For the text-containing cell, return its midpoint in [X, Y] coordinate format. 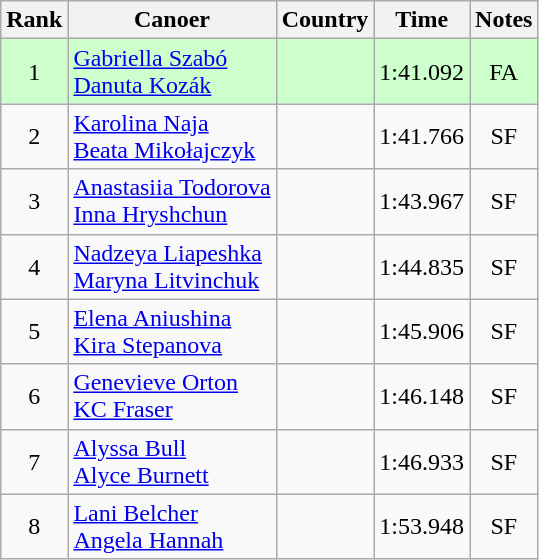
1 [34, 72]
6 [34, 396]
Notes [504, 20]
Karolina NajaBeata Mikołajczyk [172, 136]
1:46.933 [422, 462]
Time [422, 20]
Canoer [172, 20]
1:41.092 [422, 72]
8 [34, 526]
1:44.835 [422, 266]
1:53.948 [422, 526]
4 [34, 266]
FA [504, 72]
Anastasiia TodorovaInna Hryshchun [172, 202]
Genevieve OrtonKC Fraser [172, 396]
1:46.148 [422, 396]
Nadzeya LiapeshkaMaryna Litvinchuk [172, 266]
2 [34, 136]
1:41.766 [422, 136]
3 [34, 202]
Lani BelcherAngela Hannah [172, 526]
1:43.967 [422, 202]
Elena AniushinaKira Stepanova [172, 332]
7 [34, 462]
1:45.906 [422, 332]
Rank [34, 20]
Gabriella SzabóDanuta Kozák [172, 72]
5 [34, 332]
Alyssa BullAlyce Burnett [172, 462]
Country [325, 20]
